Scan for the cell matching the given text and deliver its (X, Y) coordinate at center. 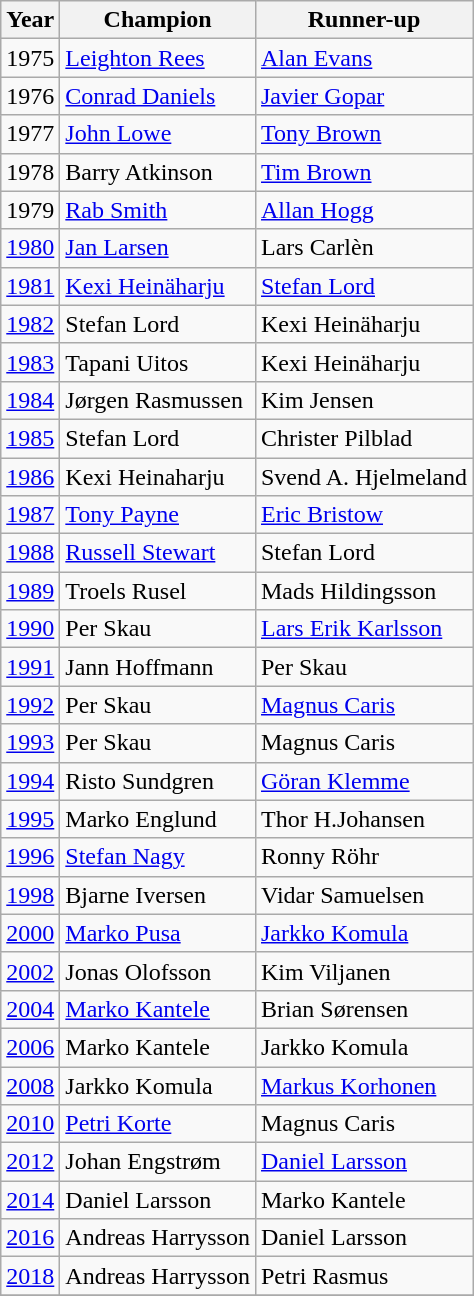
Markus Korhonen (364, 1085)
Jørgen Rasmussen (158, 400)
1992 (30, 705)
2002 (30, 971)
1987 (30, 515)
Kim Jensen (364, 400)
Ronny Röhr (364, 857)
1994 (30, 781)
1991 (30, 667)
1986 (30, 477)
Tim Brown (364, 172)
Göran Klemme (364, 781)
Christer Pilblad (364, 438)
Russell Stewart (158, 553)
Lars Erik Karlsson (364, 629)
Rab Smith (158, 210)
Svend A. Hjelmeland (364, 477)
Tony Brown (364, 134)
Runner-up (364, 20)
Alan Evans (364, 58)
Troels Rusel (158, 591)
Year (30, 20)
Leighton Rees (158, 58)
Tapani Uitos (158, 362)
1998 (30, 895)
1976 (30, 96)
Marko Pusa (158, 933)
Kim Viljanen (364, 971)
2008 (30, 1085)
1996 (30, 857)
Vidar Samuelsen (364, 895)
2014 (30, 1200)
1980 (30, 248)
1983 (30, 362)
2016 (30, 1238)
1993 (30, 743)
Barry Atkinson (158, 172)
Eric Bristow (364, 515)
2006 (30, 1047)
Allan Hogg (364, 210)
Johan Engstrøm (158, 1162)
1989 (30, 591)
Jonas Olofsson (158, 971)
2004 (30, 1009)
Mads Hildingsson (364, 591)
Tony Payne (158, 515)
Stefan Nagy (158, 857)
1979 (30, 210)
1995 (30, 819)
1975 (30, 58)
Risto Sundgren (158, 781)
Marko Englund (158, 819)
1990 (30, 629)
2000 (30, 933)
1985 (30, 438)
Petri Korte (158, 1124)
Conrad Daniels (158, 96)
1984 (30, 400)
1981 (30, 286)
Petri Rasmus (364, 1276)
Jann Hoffmann (158, 667)
1982 (30, 324)
1988 (30, 553)
Champion (158, 20)
John Lowe (158, 134)
2010 (30, 1124)
1977 (30, 134)
2012 (30, 1162)
Thor H.Johansen (364, 819)
2018 (30, 1276)
Bjarne Iversen (158, 895)
Brian Sørensen (364, 1009)
Kexi Heinaharju (158, 477)
Javier Gopar (364, 96)
Lars Carlèn (364, 248)
Jan Larsen (158, 248)
1978 (30, 172)
